Scan for the cell matching the given text and deliver its [x, y] coordinate at center. 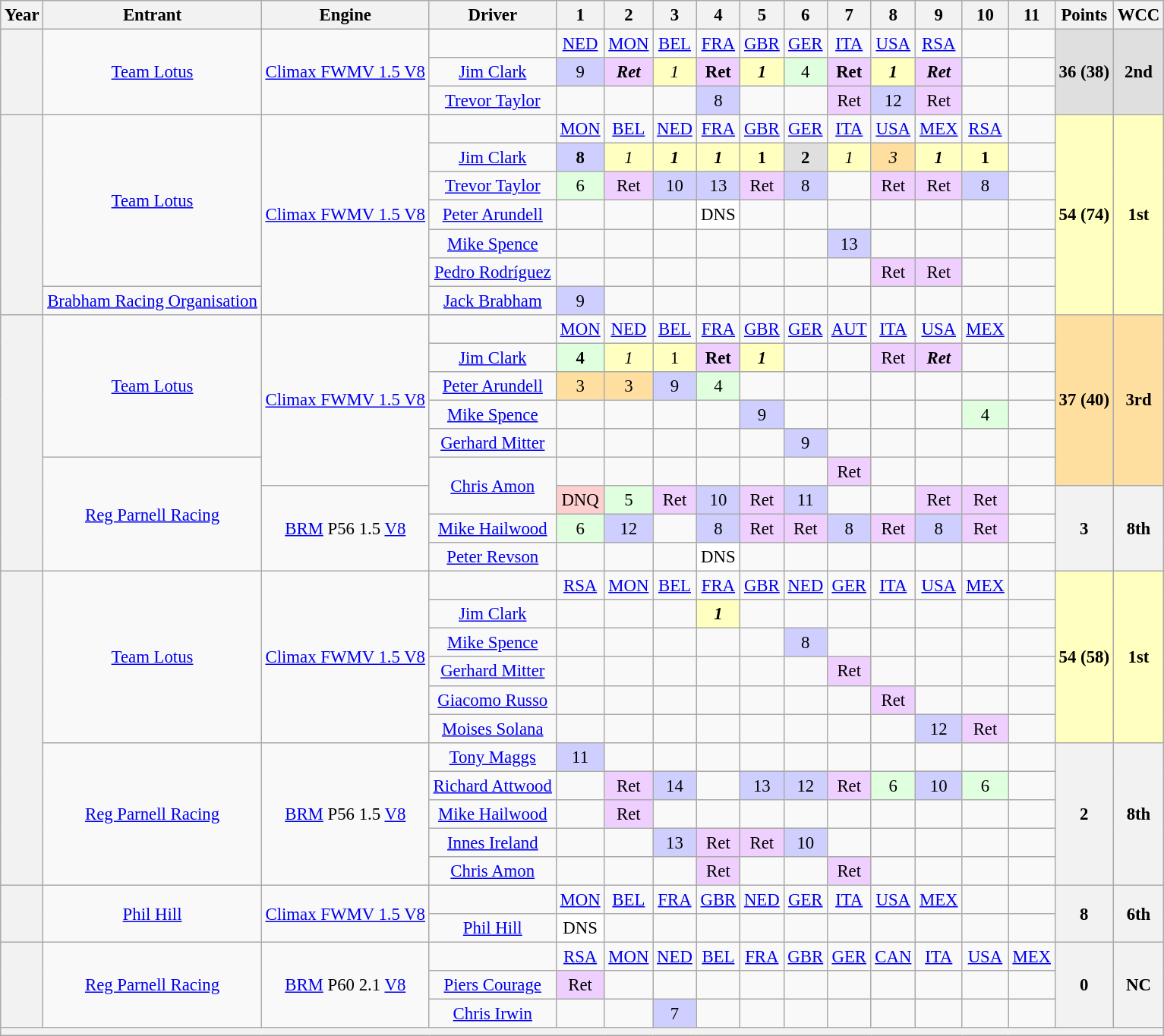
Piers Courage [492, 985]
NC [1138, 985]
CAN [893, 957]
37 (40) [1084, 400]
Tony Maggs [492, 757]
Chris Irwin [492, 1014]
Brabham Racing Organisation [152, 301]
AUT [849, 329]
36 (38) [1084, 73]
Innes Ireland [492, 842]
BRM P60 2.1 V8 [345, 985]
Peter Revson [492, 557]
3rd [1138, 400]
6th [1138, 914]
Engine [345, 15]
54 (58) [1084, 657]
Pedro Rodríguez [492, 272]
54 (74) [1084, 214]
Moises Solana [492, 729]
Points [1084, 15]
0 [1084, 985]
Jack Brabham [492, 301]
2nd [1138, 73]
Giacomo Russo [492, 700]
14 [674, 786]
Driver [492, 15]
Year [22, 15]
Richard Attwood [492, 786]
DNQ [580, 500]
Entrant [152, 15]
WCC [1138, 15]
